Locate the cell with the specified text and output its (x, y) center coordinate. 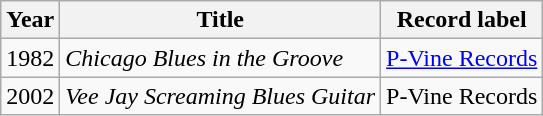
Vee Jay Screaming Blues Guitar (220, 96)
Year (30, 20)
Record label (462, 20)
2002 (30, 96)
Title (220, 20)
1982 (30, 58)
Chicago Blues in the Groove (220, 58)
